Search for the cell housing the specified text and yield its [x, y] center coordinate. 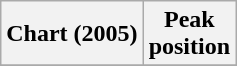
Peakposition [189, 34]
Chart (2005) [72, 34]
